Detect which cell encompasses the target text, then output its [X, Y] center coordinate. 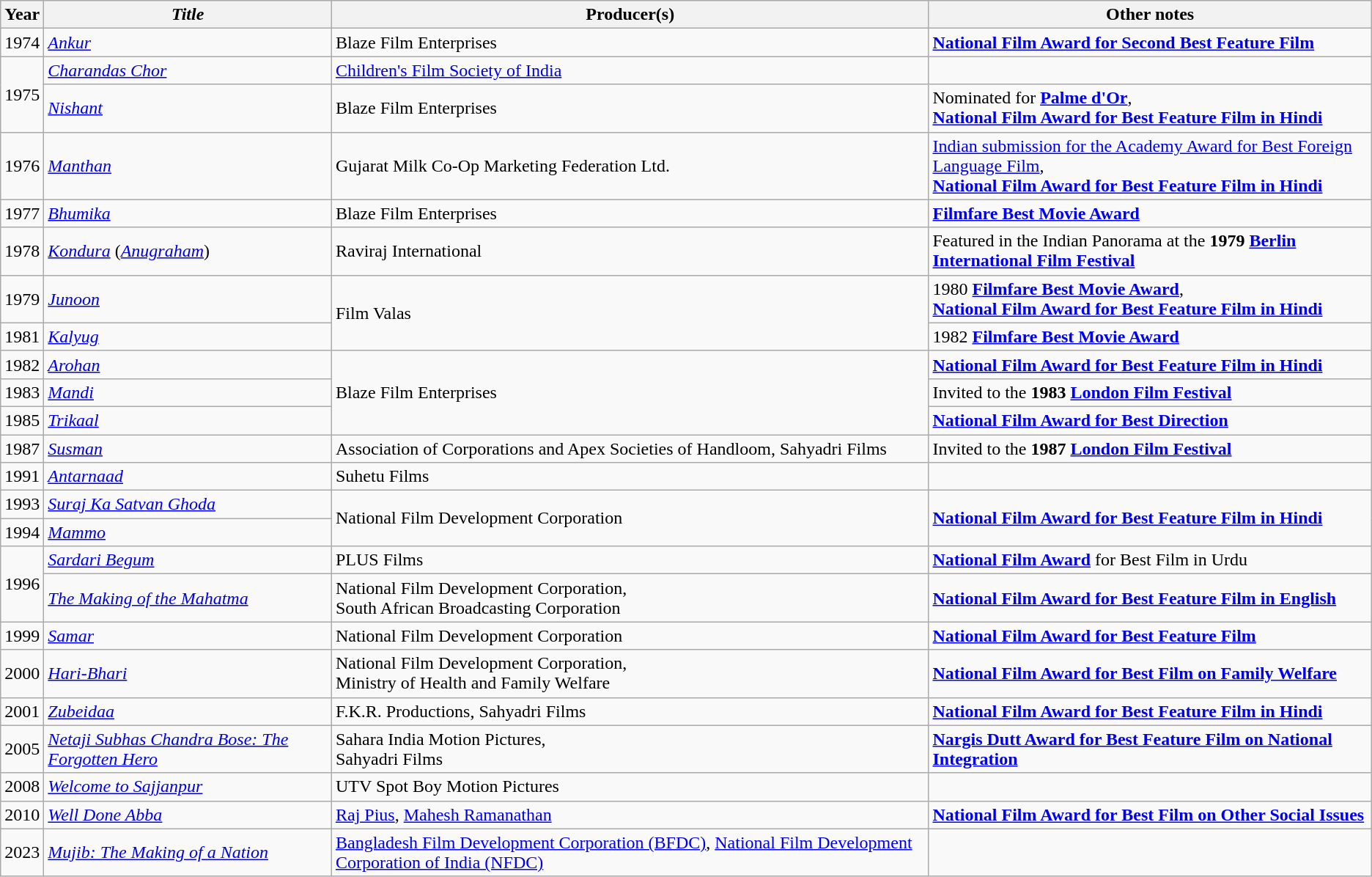
Mammo [188, 532]
National Film Award for Best Feature Film [1150, 636]
UTV Spot Boy Motion Pictures [630, 787]
Suhetu Films [630, 477]
Kalyug [188, 337]
1982 Filmfare Best Movie Award [1150, 337]
Invited to the 1983 London Film Festival [1150, 392]
Charandas Chor [188, 70]
1991 [22, 477]
National Film Award for Best Film on Other Social Issues [1150, 815]
National Film Development Corporation, South African Broadcasting Corporation [630, 598]
1976 [22, 166]
National Film Award for Best Film on Family Welfare [1150, 673]
Year [22, 15]
Raviraj International [630, 251]
1987 [22, 448]
Sahara India Motion Pictures, Sahyadri Films [630, 749]
Nargis Dutt Award for Best Feature Film on National Integration [1150, 749]
1979 [22, 299]
Other notes [1150, 15]
Susman [188, 448]
1981 [22, 337]
Raj Pius, Mahesh Ramanathan [630, 815]
National Film Development Corporation, Ministry of Health and Family Welfare [630, 673]
National Film Award for Best Film in Urdu [1150, 560]
1983 [22, 392]
2000 [22, 673]
1978 [22, 251]
Arohan [188, 364]
Well Done Abba [188, 815]
1994 [22, 532]
Manthan [188, 166]
2010 [22, 815]
Welcome to Sajjanpur [188, 787]
1985 [22, 420]
1975 [22, 94]
1996 [22, 584]
Children's Film Society of India [630, 70]
1977 [22, 213]
1982 [22, 364]
PLUS Films [630, 560]
Mandi [188, 392]
Netaji Subhas Chandra Bose: The Forgotten Hero [188, 749]
The Making of the Mahatma [188, 598]
1974 [22, 43]
1993 [22, 504]
1999 [22, 636]
Zubeidaa [188, 711]
Bhumika [188, 213]
Sardari Begum [188, 560]
Filmfare Best Movie Award [1150, 213]
Bangladesh Film Development Corporation (BFDC), National Film Development Corporation of India (NFDC) [630, 852]
2005 [22, 749]
Indian submission for the Academy Award for Best Foreign Language Film,National Film Award for Best Feature Film in Hindi [1150, 166]
2001 [22, 711]
Hari-Bhari [188, 673]
1980 Filmfare Best Movie Award, National Film Award for Best Feature Film in Hindi [1150, 299]
Invited to the 1987 London Film Festival [1150, 448]
National Film Award for Best Feature Film in English [1150, 598]
Title [188, 15]
Ankur [188, 43]
Mujib: The Making of a Nation [188, 852]
Suraj Ka Satvan Ghoda [188, 504]
2008 [22, 787]
National Film Award for Second Best Feature Film [1150, 43]
2023 [22, 852]
Association of Corporations and Apex Societies of Handloom, Sahyadri Films [630, 448]
Antarnaad [188, 477]
Featured in the Indian Panorama at the 1979 Berlin International Film Festival [1150, 251]
Nishant [188, 109]
Trikaal [188, 420]
Gujarat Milk Co-Op Marketing Federation Ltd. [630, 166]
Samar [188, 636]
National Film Award for Best Direction [1150, 420]
F.K.R. Productions, Sahyadri Films [630, 711]
Producer(s) [630, 15]
Film Valas [630, 312]
Kondura (Anugraham) [188, 251]
Nominated for Palme d'Or,National Film Award for Best Feature Film in Hindi [1150, 109]
Junoon [188, 299]
